Find where the given text appears and provide that cell's center as [x, y] coordinate. 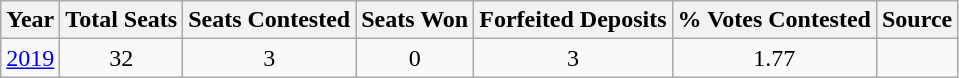
Seats Won [415, 20]
% Votes Contested [774, 20]
1.77 [774, 58]
Year [30, 20]
Forfeited Deposits [573, 20]
32 [122, 58]
2019 [30, 58]
Source [916, 20]
Total Seats [122, 20]
0 [415, 58]
Seats Contested [270, 20]
